Search for the cell housing the specified text and yield its (X, Y) center coordinate. 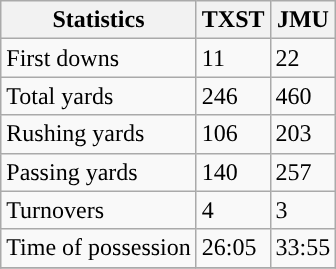
246 (233, 96)
203 (303, 134)
33:55 (303, 248)
3 (303, 210)
Total yards (99, 96)
First downs (99, 58)
Passing yards (99, 172)
TXST (233, 20)
22 (303, 58)
257 (303, 172)
140 (233, 172)
Rushing yards (99, 134)
460 (303, 96)
Turnovers (99, 210)
11 (233, 58)
JMU (303, 20)
26:05 (233, 248)
Statistics (99, 20)
106 (233, 134)
4 (233, 210)
Time of possession (99, 248)
